Search for the cell housing the specified text and yield its [X, Y] center coordinate. 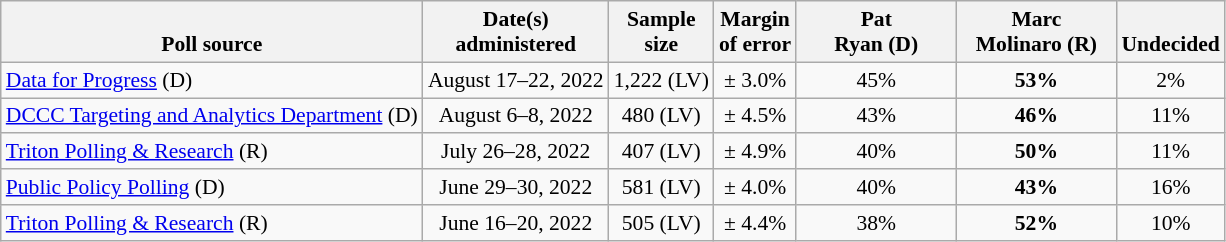
Undecided [1170, 32]
581 (LV) [662, 187]
Samplesize [662, 32]
Data for Progress (D) [212, 80]
June 29–30, 2022 [516, 187]
480 (LV) [662, 116]
± 4.0% [755, 187]
August 17–22, 2022 [516, 80]
50% [1036, 152]
Date(s)administered [516, 32]
16% [1170, 187]
Public Policy Polling (D) [212, 187]
53% [1036, 80]
407 (LV) [662, 152]
2% [1170, 80]
Poll source [212, 32]
45% [876, 80]
52% [1036, 223]
Marginof error [755, 32]
MarcMolinaro (R) [1036, 32]
46% [1036, 116]
1,222 (LV) [662, 80]
10% [1170, 223]
± 4.5% [755, 116]
June 16–20, 2022 [516, 223]
DCCC Targeting and Analytics Department (D) [212, 116]
505 (LV) [662, 223]
± 3.0% [755, 80]
± 4.4% [755, 223]
PatRyan (D) [876, 32]
July 26–28, 2022 [516, 152]
± 4.9% [755, 152]
38% [876, 223]
August 6–8, 2022 [516, 116]
